Output the (x, y) coordinate of the center of the cell containing the given text.  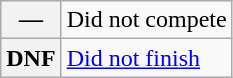
Did not finish (146, 58)
Did not compete (146, 20)
DNF (31, 58)
— (31, 20)
